Provide the (X, Y) coordinate of the cell's center where the given text is located.  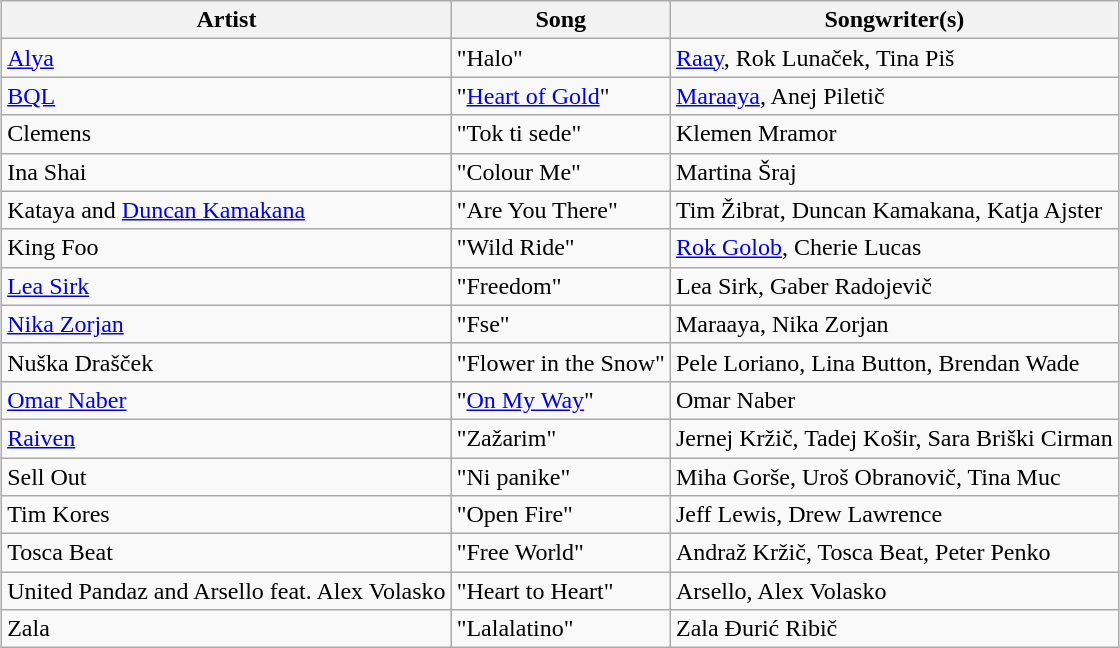
Maraaya, Anej Piletič (894, 96)
Andraž Kržič, Tosca Beat, Peter Penko (894, 553)
Tim Kores (226, 515)
Nika Zorjan (226, 324)
"Are You There" (560, 210)
"On My Way" (560, 400)
King Foo (226, 248)
"Lalalatino" (560, 629)
"Tok ti sede" (560, 134)
Pele Loriano, Lina Button, Brendan Wade (894, 362)
Artist (226, 20)
Martina Šraj (894, 172)
Raiven (226, 438)
BQL (226, 96)
Zala Đurić Ribič (894, 629)
"Halo" (560, 58)
Miha Gorše, Uroš Obranovič, Tina Muc (894, 477)
"Colour Me" (560, 172)
Lea Sirk, Gaber Radojevič (894, 286)
Ina Shai (226, 172)
United Pandaz and Arsello feat. Alex Volasko (226, 591)
"Zažarim" (560, 438)
Songwriter(s) (894, 20)
Arsello, Alex Volasko (894, 591)
Alya (226, 58)
"Wild Ride" (560, 248)
Maraaya, Nika Zorjan (894, 324)
Klemen Mramor (894, 134)
Lea Sirk (226, 286)
"Fse" (560, 324)
Jernej Kržič, Tadej Košir, Sara Briški Cirman (894, 438)
"Open Fire" (560, 515)
"Freedom" (560, 286)
Tim Žibrat, Duncan Kamakana, Katja Ajster (894, 210)
Nuška Drašček (226, 362)
"Flower in the Snow" (560, 362)
Kataya and Duncan Kamakana (226, 210)
Rok Golob, Cherie Lucas (894, 248)
Tosca Beat (226, 553)
Raay, Rok Lunaček, Tina Piš (894, 58)
Clemens (226, 134)
Zala (226, 629)
"Ni panike" (560, 477)
Song (560, 20)
"Heart of Gold" (560, 96)
"Heart to Heart" (560, 591)
Sell Out (226, 477)
"Free World" (560, 553)
Jeff Lewis, Drew Lawrence (894, 515)
